Find where the given text appears and provide that cell's center as [X, Y] coordinate. 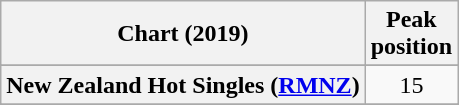
New Zealand Hot Singles (RMNZ) [183, 85]
15 [411, 85]
Chart (2019) [183, 34]
Peakposition [411, 34]
